Extract the [x, y] coordinate from the center of the cell holding the provided text.  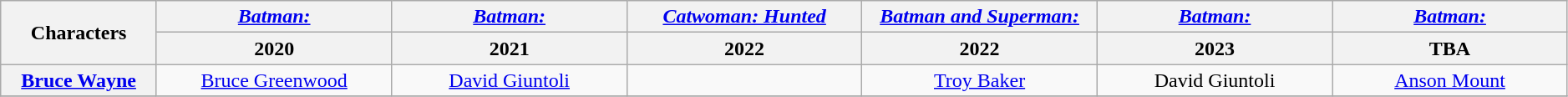
2020 [274, 48]
2021 [510, 48]
Bruce Wayne [79, 80]
Bruce Greenwood [274, 80]
Catwoman: Hunted [743, 17]
Characters [79, 33]
Anson Mount [1450, 80]
Batman and Superman: [979, 17]
2023 [1215, 48]
Troy Baker [979, 80]
TBA [1450, 48]
